Output the [X, Y] coordinate of the center of the cell containing the given text.  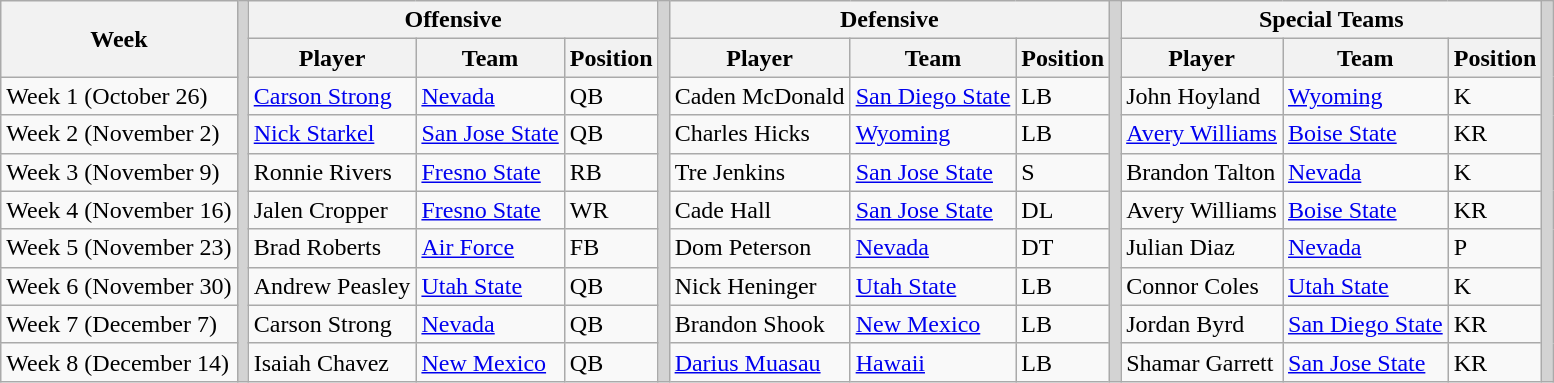
Brad Roberts [332, 248]
Week 8 (December 14) [119, 362]
Defensive [889, 20]
Week 6 (November 30) [119, 286]
Brandon Talton [1202, 172]
DT [1063, 248]
RB [611, 172]
Week 7 (December 7) [119, 324]
Week 3 (November 9) [119, 172]
Cade Hall [760, 210]
Caden McDonald [760, 96]
Shamar Garrett [1202, 362]
Week 5 (November 23) [119, 248]
Air Force [490, 248]
P [1495, 248]
Week [119, 39]
Hawaii [933, 362]
Special Teams [1332, 20]
Nick Heninger [760, 286]
Tre Jenkins [760, 172]
DL [1063, 210]
Dom Peterson [760, 248]
Charles Hicks [760, 134]
Ronnie Rivers [332, 172]
WR [611, 210]
Jordan Byrd [1202, 324]
Julian Diaz [1202, 248]
FB [611, 248]
Nick Starkel [332, 134]
Offensive [453, 20]
John Hoyland [1202, 96]
Week 2 (November 2) [119, 134]
Brandon Shook [760, 324]
Darius Muasau [760, 362]
Jalen Cropper [332, 210]
Isaiah Chavez [332, 362]
Week 4 (November 16) [119, 210]
Week 1 (October 26) [119, 96]
S [1063, 172]
Connor Coles [1202, 286]
Andrew Peasley [332, 286]
